Provide the (x, y) coordinate of the cell's center where the given text is located.  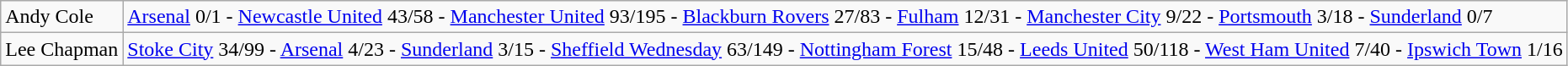
Andy Cole (62, 17)
Lee Chapman (62, 49)
